Detect which cell encompasses the target text, then output its [X, Y] center coordinate. 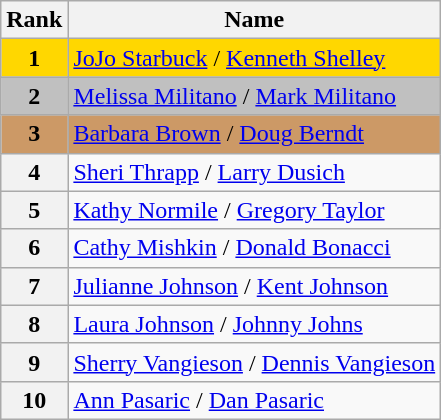
Rank [34, 20]
Cathy Mishkin / Donald Bonacci [254, 248]
7 [34, 286]
Sheri Thrapp / Larry Dusich [254, 172]
5 [34, 210]
9 [34, 362]
Melissa Militano / Mark Militano [254, 96]
8 [34, 324]
10 [34, 400]
1 [34, 58]
Kathy Normile / Gregory Taylor [254, 210]
JoJo Starbuck / Kenneth Shelley [254, 58]
3 [34, 134]
Sherry Vangieson / Dennis Vangieson [254, 362]
Barbara Brown / Doug Berndt [254, 134]
Julianne Johnson / Kent Johnson [254, 286]
Name [254, 20]
4 [34, 172]
2 [34, 96]
6 [34, 248]
Laura Johnson / Johnny Johns [254, 324]
Ann Pasaric / Dan Pasaric [254, 400]
